Find where the given text appears and provide that cell's center as [X, Y] coordinate. 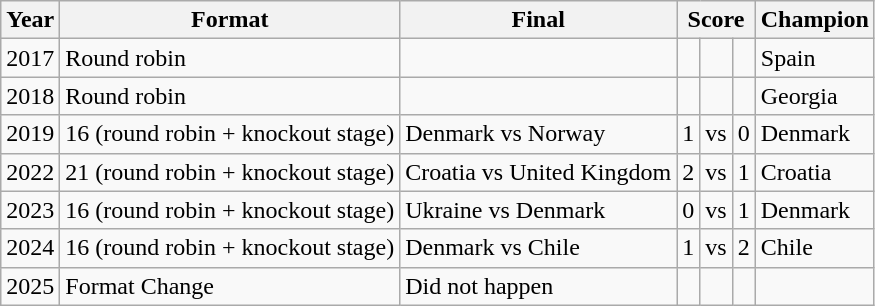
Spain [814, 58]
2017 [30, 58]
Format Change [230, 286]
2023 [30, 210]
Final [538, 20]
2019 [30, 134]
21 (round robin + knockout stage) [230, 172]
2018 [30, 96]
Did not happen [538, 286]
Champion [814, 20]
Croatia vs United Kingdom [538, 172]
Ukraine vs Denmark [538, 210]
Georgia [814, 96]
2022 [30, 172]
Format [230, 20]
Year [30, 20]
Score [716, 20]
2024 [30, 248]
Denmark vs Norway [538, 134]
Denmark vs Chile [538, 248]
Chile [814, 248]
2025 [30, 286]
Croatia [814, 172]
